Provide the [x, y] coordinate of the cell's center where the given text is located.  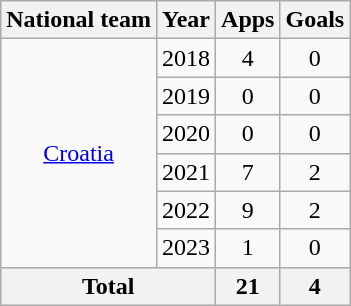
1 [248, 248]
9 [248, 210]
Croatia [79, 153]
Total [108, 286]
21 [248, 286]
2022 [186, 210]
Apps [248, 20]
Goals [315, 20]
2021 [186, 172]
2018 [186, 58]
National team [79, 20]
2020 [186, 134]
7 [248, 172]
2019 [186, 96]
Year [186, 20]
2023 [186, 248]
